Determine the [X, Y] coordinate at the center of the cell enclosing the given text.  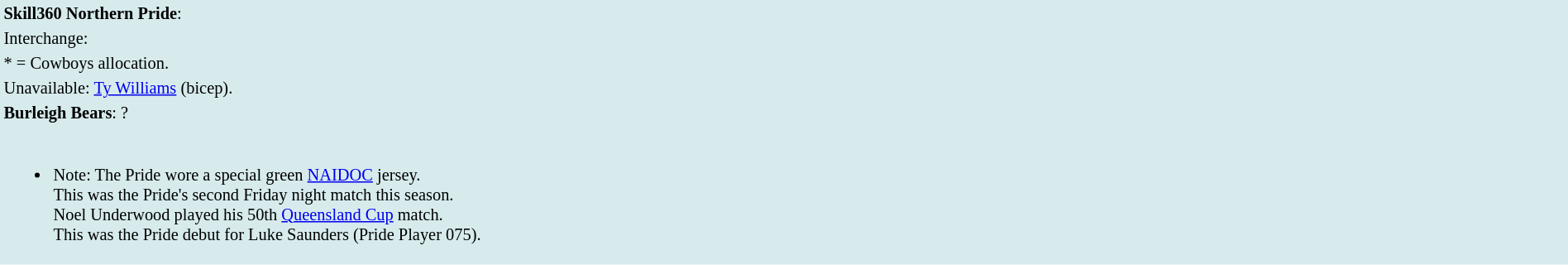
Skill360 Northern Pride: [784, 13]
Unavailable: Ty Williams (bicep). [784, 88]
Interchange: [784, 38]
Burleigh Bears: ? [784, 113]
* = Cowboys allocation. [784, 63]
